Identify which cell holds the provided text, then report its (X, Y) central coordinate. 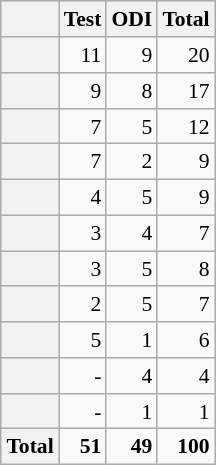
12 (186, 126)
6 (186, 340)
17 (186, 91)
51 (83, 447)
11 (83, 55)
ODI (132, 19)
20 (186, 55)
100 (186, 447)
Test (83, 19)
49 (132, 447)
